Search for the cell housing the specified text and yield its (X, Y) center coordinate. 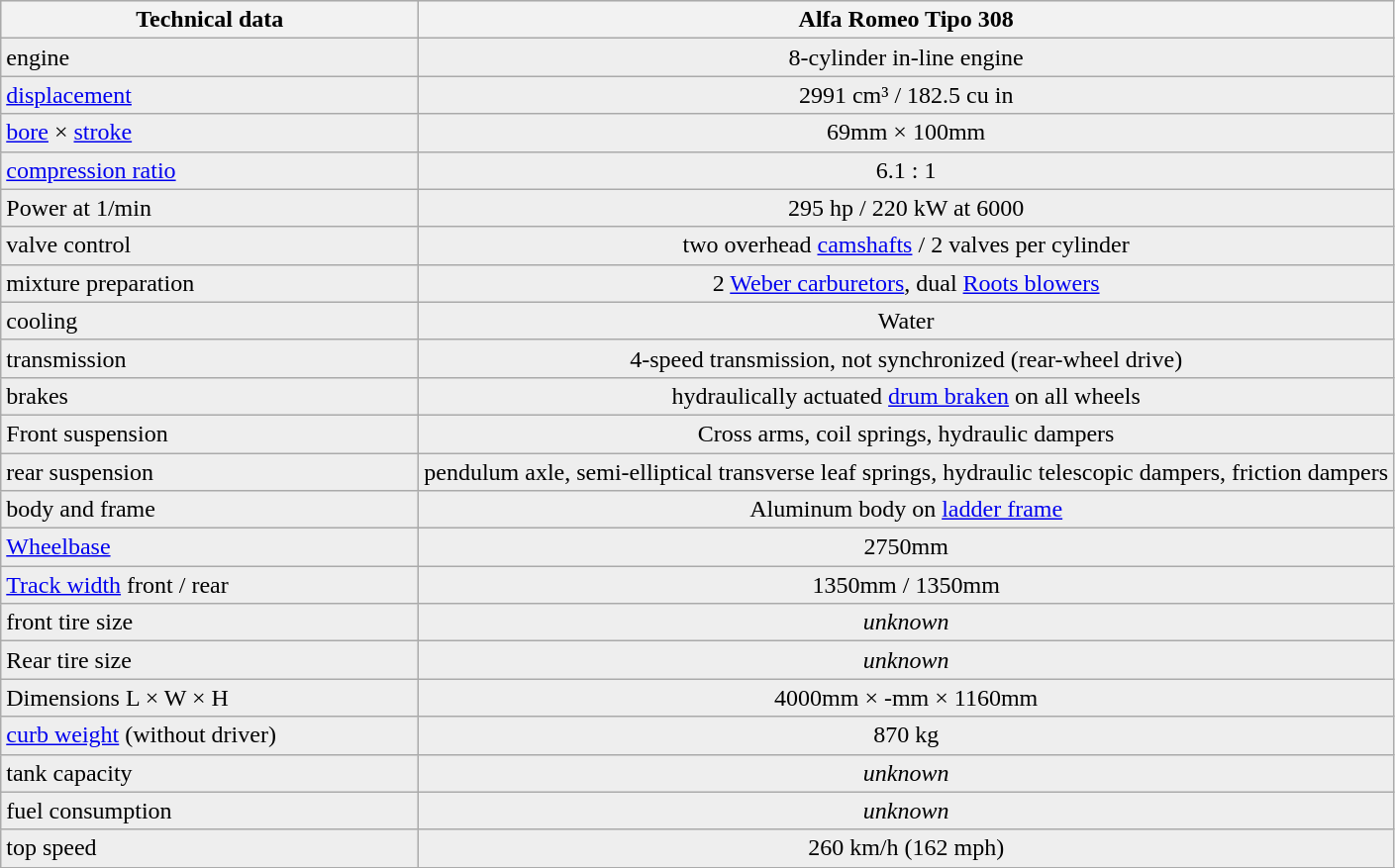
front tire size (210, 623)
4-speed transmission, not synchronized (rear-wheel drive) (907, 358)
rear suspension (210, 472)
cooling (210, 321)
Technical data (210, 20)
870 kg (907, 735)
69mm × 100mm (907, 133)
fuel consumption (210, 811)
hydraulically actuated drum braken on all wheels (907, 396)
Alfa Romeo Tipo 308 (907, 20)
Water (907, 321)
2 Weber carburetors, dual Roots blowers (907, 283)
bore × stroke (210, 133)
8-cylinder in-line engine (907, 57)
brakes (210, 396)
displacement (210, 95)
top speed (210, 848)
Cross arms, coil springs, hydraulic dampers (907, 434)
295 hp / 220 kW at 6000 (907, 208)
mixture preparation (210, 283)
260 km/h (162 mph) (907, 848)
valve control (210, 245)
compression ratio (210, 170)
Aluminum body on ladder frame (907, 510)
pendulum axle, semi-elliptical transverse leaf springs, hydraulic telescopic dampers, friction dampers (907, 472)
Power at 1/min (210, 208)
body and frame (210, 510)
two overhead camshafts / 2 valves per cylinder (907, 245)
Dimensions L × W × H (210, 698)
curb weight (without driver) (210, 735)
Front suspension (210, 434)
engine (210, 57)
2991 cm³ / 182.5 cu in (907, 95)
2750mm (907, 547)
1350mm / 1350mm (907, 585)
transmission (210, 358)
4000mm × -mm × 1160mm (907, 698)
tank capacity (210, 773)
6.1 : 1 (907, 170)
Rear tire size (210, 660)
Track width front / rear (210, 585)
Wheelbase (210, 547)
